Return (x, y) of the center of cell containing provided text 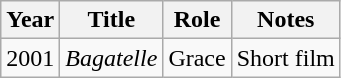
Notes (286, 20)
Grace (197, 58)
Role (197, 20)
2001 (30, 58)
Year (30, 20)
Short film (286, 58)
Title (112, 20)
Bagatelle (112, 58)
